Return the (x, y) coordinate for the center point of the cell that contains the specified text.  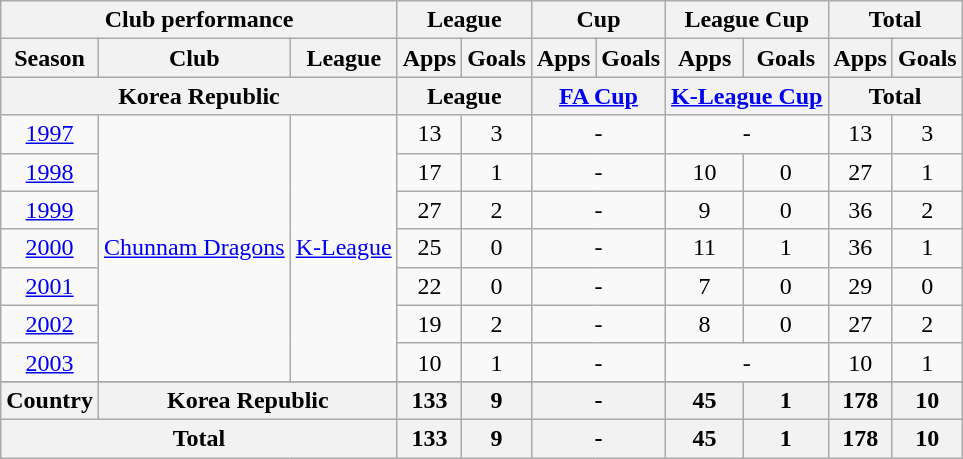
Season (50, 58)
Club (194, 58)
17 (429, 172)
FA Cup (598, 96)
League Cup (747, 20)
7 (705, 286)
Cup (598, 20)
25 (429, 248)
2000 (50, 248)
Chunnam Dragons (194, 248)
1997 (50, 134)
11 (705, 248)
2002 (50, 324)
29 (860, 286)
1999 (50, 210)
Club performance (199, 20)
8 (705, 324)
22 (429, 286)
K-League (344, 248)
2001 (50, 286)
19 (429, 324)
2003 (50, 362)
1998 (50, 172)
Country (50, 400)
K-League Cup (747, 96)
